Identify which cell holds the provided text, then report its [x, y] central coordinate. 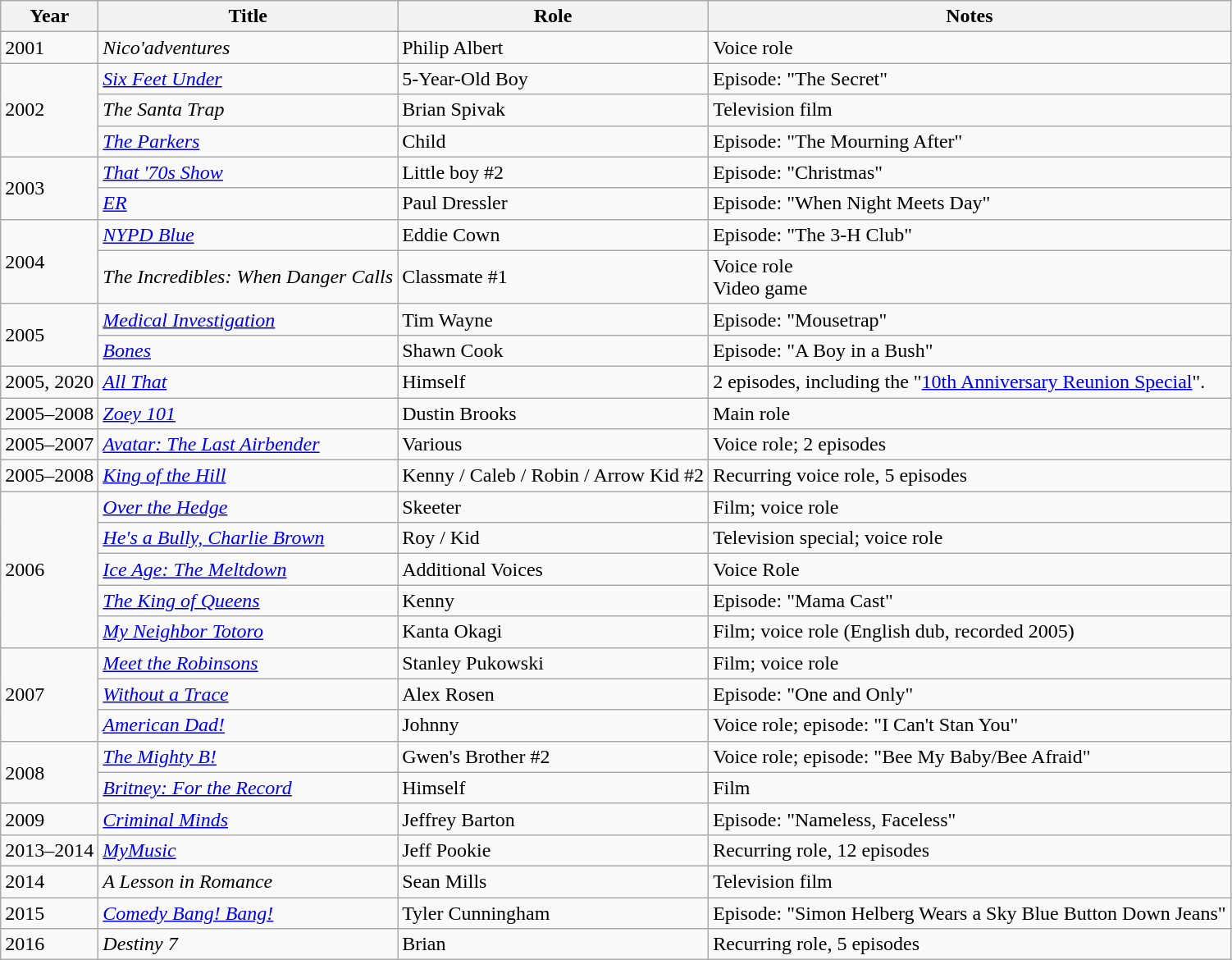
Episode: "A Boy in a Bush" [970, 350]
Bones [248, 350]
Kanta Okagi [553, 632]
Episode: "The Secret" [970, 79]
2013–2014 [49, 850]
That '70s Show [248, 172]
Little boy #2 [553, 172]
Gwen's Brother #2 [553, 757]
Tyler Cunningham [553, 913]
NYPD Blue [248, 235]
Paul Dressler [553, 203]
5-Year-Old Boy [553, 79]
Nico'adventures [248, 48]
Dustin Brooks [553, 413]
Sean Mills [553, 881]
Zoey 101 [248, 413]
Role [553, 16]
Child [553, 141]
Episode: "When Night Meets Day" [970, 203]
Ice Age: The Meltdown [248, 569]
Jeff Pookie [553, 850]
Without a Trace [248, 694]
Episode: "Simon Helberg Wears a Sky Blue Button Down Jeans" [970, 913]
2004 [49, 261]
Voice role [970, 48]
Episode: "One and Only" [970, 694]
2007 [49, 694]
Kenny [553, 601]
Title [248, 16]
Philip Albert [553, 48]
Eddie Cown [553, 235]
Brian [553, 944]
2003 [49, 188]
Skeeter [553, 507]
Voice role; episode: "Bee My Baby/Bee Afraid" [970, 757]
Voice Role [970, 569]
Episode: "Mama Cast" [970, 601]
2001 [49, 48]
All That [248, 382]
Jeffrey Barton [553, 819]
2009 [49, 819]
The King of Queens [248, 601]
Meet the Robinsons [248, 663]
2016 [49, 944]
2014 [49, 881]
2008 [49, 772]
Criminal Minds [248, 819]
The Parkers [248, 141]
Episode: "The Mourning After" [970, 141]
Year [49, 16]
Recurring role, 5 episodes [970, 944]
Voice role; episode: "I Can't Stan You" [970, 725]
Main role [970, 413]
He's a Bully, Charlie Brown [248, 538]
Comedy Bang! Bang! [248, 913]
Britney: For the Record [248, 788]
Voice role; 2 episodes [970, 445]
Tim Wayne [553, 319]
Six Feet Under [248, 79]
2015 [49, 913]
2002 [49, 110]
Classmate #1 [553, 277]
Johnny [553, 725]
Shawn Cook [553, 350]
Various [553, 445]
The Santa Trap [248, 110]
The Incredibles: When Danger Calls [248, 277]
Stanley Pukowski [553, 663]
Film [970, 788]
Episode: "Nameless, Faceless" [970, 819]
Notes [970, 16]
Roy / Kid [553, 538]
2 episodes, including the "10th Anniversary Reunion Special". [970, 382]
King of the Hill [248, 476]
A Lesson in Romance [248, 881]
Kenny / Caleb / Robin / Arrow Kid #2 [553, 476]
Recurring role, 12 episodes [970, 850]
American Dad! [248, 725]
The Mighty B! [248, 757]
Destiny 7 [248, 944]
2005–2007 [49, 445]
Alex Rosen [553, 694]
Brian Spivak [553, 110]
My Neighbor Totoro [248, 632]
Recurring voice role, 5 episodes [970, 476]
MyMusic [248, 850]
Film; voice role (English dub, recorded 2005) [970, 632]
Episode: "The 3-H Club" [970, 235]
Episode: "Christmas" [970, 172]
Television special; voice role [970, 538]
Over the Hedge [248, 507]
2006 [49, 569]
Additional Voices [553, 569]
Medical Investigation [248, 319]
2005, 2020 [49, 382]
ER [248, 203]
Voice roleVideo game [970, 277]
2005 [49, 335]
Avatar: The Last Airbender [248, 445]
Episode: "Mousetrap" [970, 319]
